Return [x, y] of the center of cell containing provided text 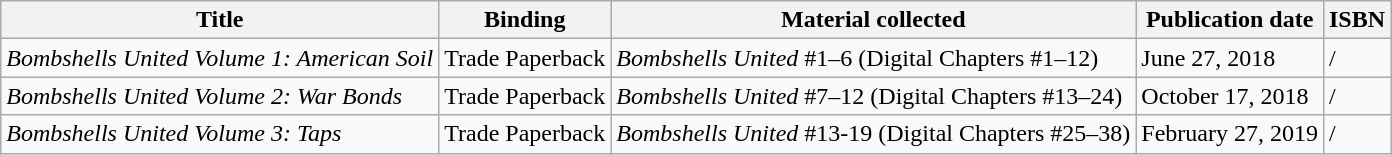
Bombshells United #7–12 (Digital Chapters #13–24) [874, 96]
Title [220, 20]
Bombshells United #13-19 (Digital Chapters #25–38) [874, 134]
Bombshells United #1–6 (Digital Chapters #1–12) [874, 58]
October 17, 2018 [1230, 96]
Binding [525, 20]
Bombshells United Volume 3: Taps [220, 134]
Bombshells United Volume 2: War Bonds [220, 96]
ISBN [1356, 20]
June 27, 2018 [1230, 58]
February 27, 2019 [1230, 134]
Publication date [1230, 20]
Bombshells United Volume 1: American Soil [220, 58]
Material collected [874, 20]
